Determine the (X, Y) coordinate at the center of the cell enclosing the given text.  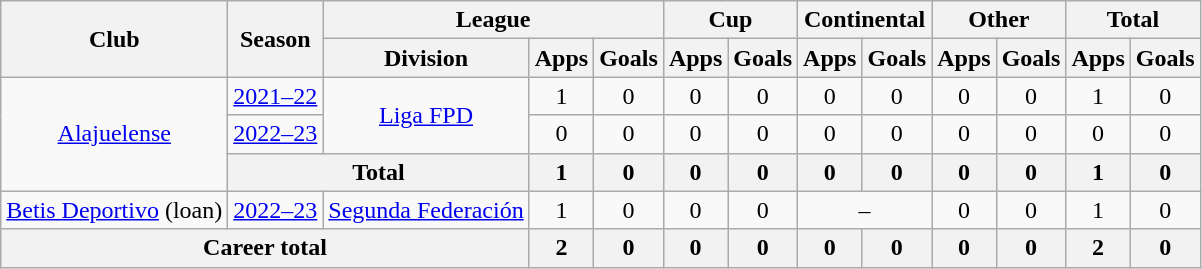
Alajuelense (114, 134)
Cup (730, 20)
League (494, 20)
2021–22 (276, 96)
Career total (265, 248)
Liga FPD (426, 115)
– (865, 210)
Club (114, 39)
Division (426, 58)
Segunda Federación (426, 210)
Continental (865, 20)
Other (999, 20)
Season (276, 39)
Betis Deportivo (loan) (114, 210)
